Determine the [x, y] coordinate at the center of the cell enclosing the given text.  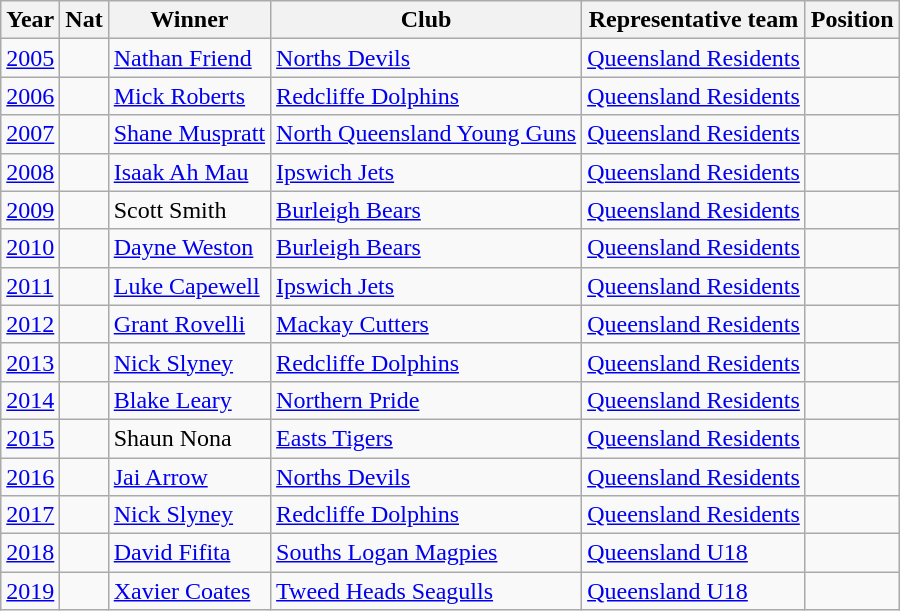
North Queensland Young Guns [426, 134]
Xavier Coates [189, 591]
Tweed Heads Seagulls [426, 591]
Northern Pride [426, 400]
Blake Leary [189, 400]
Grant Rovelli [189, 324]
2005 [30, 58]
David Fifita [189, 553]
Winner [189, 20]
Dayne Weston [189, 248]
2016 [30, 477]
Nat [84, 20]
Souths Logan Magpies [426, 553]
Representative team [694, 20]
Jai Arrow [189, 477]
2010 [30, 248]
2012 [30, 324]
Shane Muspratt [189, 134]
Mick Roberts [189, 96]
2014 [30, 400]
Club [426, 20]
Shaun Nona [189, 438]
Luke Capewell [189, 286]
Easts Tigers [426, 438]
2019 [30, 591]
2009 [30, 210]
2007 [30, 134]
2013 [30, 362]
Isaak Ah Mau [189, 172]
2017 [30, 515]
Position [852, 20]
2008 [30, 172]
Mackay Cutters [426, 324]
Scott Smith [189, 210]
2011 [30, 286]
2015 [30, 438]
Nathan Friend [189, 58]
2018 [30, 553]
2006 [30, 96]
Year [30, 20]
